Identify which cell holds the provided text, then report its [x, y] central coordinate. 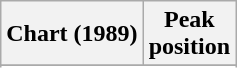
Chart (1989) [72, 34]
Peakposition [189, 34]
